Identify which cell holds the provided text, then report its [X, Y] central coordinate. 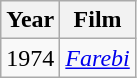
Farebi [98, 58]
1974 [30, 58]
Film [98, 20]
Year [30, 20]
